Capture the cell that displays the provided text and extract its [x, y] central coordinate. 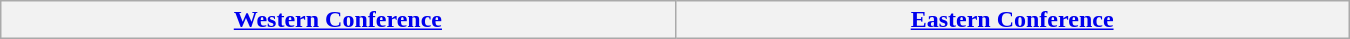
Western Conference [338, 20]
Eastern Conference [1012, 20]
